From the cell containing the given text, extract its center point as (x, y) coordinate. 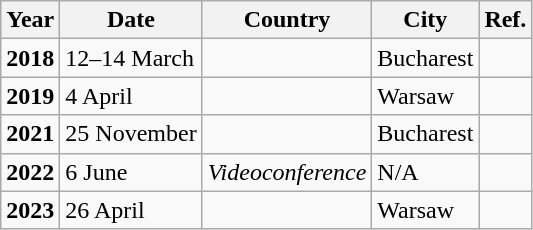
2023 (30, 210)
Date (131, 20)
4 April (131, 96)
City (426, 20)
Country (287, 20)
N/A (426, 172)
2018 (30, 58)
2019 (30, 96)
26 April (131, 210)
Videoconference (287, 172)
2021 (30, 134)
12–14 March (131, 58)
6 June (131, 172)
Year (30, 20)
Ref. (506, 20)
2022 (30, 172)
25 November (131, 134)
